Determine the [X, Y] coordinate at the center of the cell enclosing the given text.  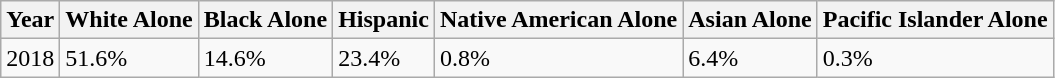
51.6% [129, 58]
Pacific Islander Alone [935, 20]
Year [30, 20]
Asian Alone [750, 20]
0.3% [935, 58]
2018 [30, 58]
6.4% [750, 58]
23.4% [384, 58]
0.8% [558, 58]
14.6% [265, 58]
Native American Alone [558, 20]
White Alone [129, 20]
Black Alone [265, 20]
Hispanic [384, 20]
